Pinpoint the cell where the given text exists, returning its (X, Y) midpoint coordinate. 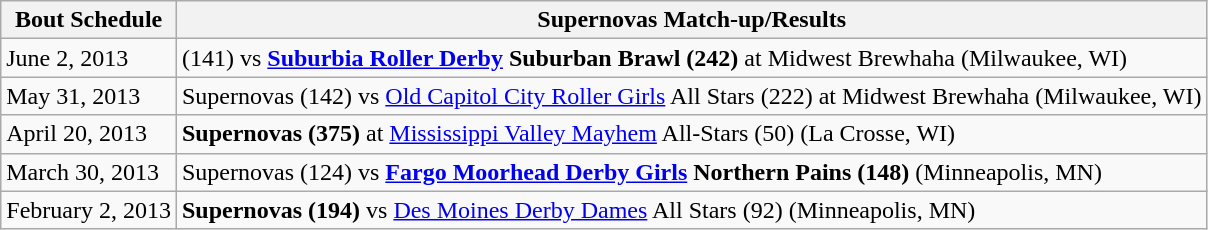
Supernovas (142) vs Old Capitol City Roller Girls All Stars (222) at Midwest Brewhaha (Milwaukee, WI) (691, 96)
Supernovas (124) vs Fargo Moorhead Derby Girls Northern Pains (148) (Minneapolis, MN) (691, 172)
June 2, 2013 (89, 58)
April 20, 2013 (89, 134)
February 2, 2013 (89, 210)
March 30, 2013 (89, 172)
Supernovas (194) vs Des Moines Derby Dames All Stars (92) (Minneapolis, MN) (691, 210)
May 31, 2013 (89, 96)
Bout Schedule (89, 20)
Supernovas Match-up/Results (691, 20)
Supernovas (375) at Mississippi Valley Mayhem All-Stars (50) (La Crosse, WI) (691, 134)
(141) vs Suburbia Roller Derby Suburban Brawl (242) at Midwest Brewhaha (Milwaukee, WI) (691, 58)
